Locate the cell with the specified text and output its (x, y) center coordinate. 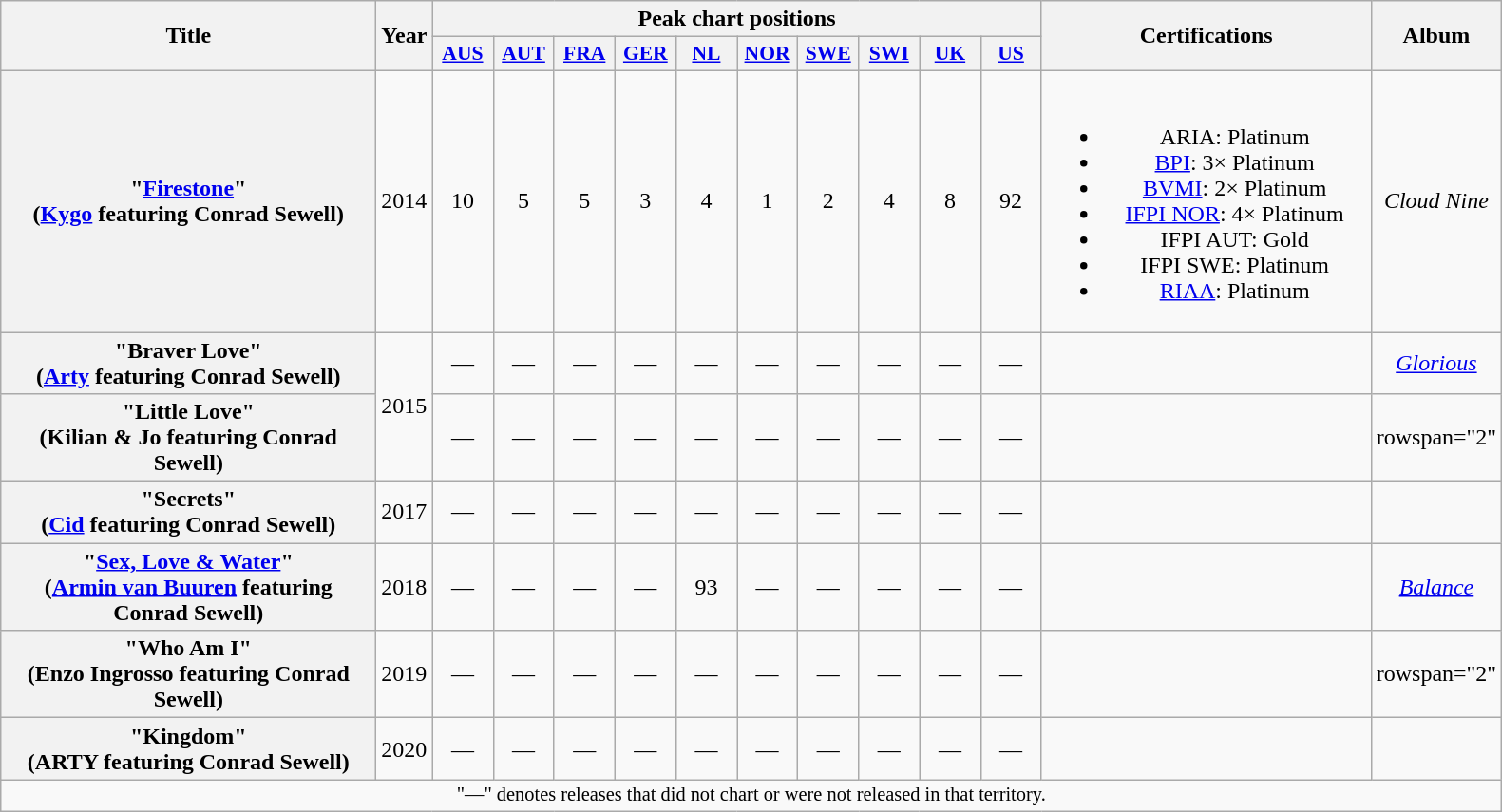
UK (950, 54)
92 (1011, 201)
Album (1436, 36)
93 (706, 587)
"Sex, Love & Water"(Armin van Buuren featuring Conrad Sewell) (188, 587)
2017 (405, 513)
2014 (405, 201)
Year (405, 36)
2019 (405, 674)
"Who Am I"(Enzo Ingrosso featuring Conrad Sewell) (188, 674)
Balance (1436, 587)
Glorious (1436, 363)
AUS (463, 54)
AUT (523, 54)
2018 (405, 587)
3 (645, 201)
Certifications (1207, 36)
NOR (768, 54)
1 (768, 201)
FRA (584, 54)
8 (950, 201)
"Firestone"(Kygo featuring Conrad Sewell) (188, 201)
ARIA: PlatinumBPI: 3× PlatinumBVMI: 2× PlatinumIFPI NOR: 4× PlatinumIFPI AUT: GoldIFPI SWE: PlatinumRIAA: Platinum (1207, 201)
Title (188, 36)
GER (645, 54)
2015 (405, 406)
10 (463, 201)
2 (828, 201)
"—" denotes releases that did not chart or were not released in that territory. (751, 796)
"Kingdom"(ARTY featuring Conrad Sewell) (188, 748)
SWI (889, 54)
2020 (405, 748)
"Little Love"(Kilian & Jo featuring Conrad Sewell) (188, 438)
US (1011, 54)
"Secrets"(Cid featuring Conrad Sewell) (188, 513)
"Braver Love"(Arty featuring Conrad Sewell) (188, 363)
NL (706, 54)
Peak chart positions (737, 19)
SWE (828, 54)
Cloud Nine (1436, 201)
